Provide the [x, y] coordinate of the cell's center where the given text is located.  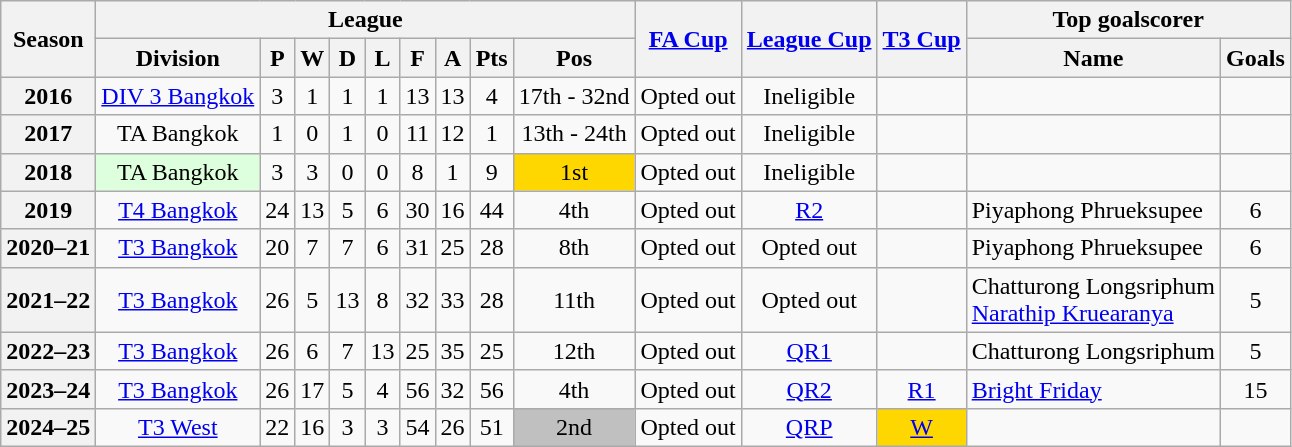
2022–23 [48, 351]
2020–21 [48, 248]
Season [48, 39]
54 [418, 427]
9 [492, 172]
2018 [48, 172]
Bright Friday [1093, 389]
2023–24 [48, 389]
Name [1093, 58]
F [418, 58]
League Cup [809, 39]
2021–22 [48, 300]
15 [1256, 389]
1st [574, 172]
Pts [492, 58]
11th [574, 300]
League [366, 20]
Chatturong Longsriphum Narathip Kruearanya [1093, 300]
2019 [48, 210]
R1 [922, 389]
T4 Bangkok [178, 210]
44 [492, 210]
2nd [574, 427]
Chatturong Longsriphum [1093, 351]
2017 [48, 134]
P [278, 58]
Top goalscorer [1128, 20]
51 [492, 427]
2016 [48, 96]
A [452, 58]
Pos [574, 58]
35 [452, 351]
R2 [809, 210]
22 [278, 427]
DIV 3 Bangkok [178, 96]
QRP [809, 427]
31 [418, 248]
QR1 [809, 351]
QR2 [809, 389]
17th - 32nd [574, 96]
17 [312, 389]
30 [418, 210]
L [382, 58]
T3 West [178, 427]
Division [178, 58]
11 [418, 134]
D [348, 58]
12th [574, 351]
FA Cup [688, 39]
33 [452, 300]
2024–25 [48, 427]
T3 Cup [922, 39]
12 [452, 134]
13th - 24th [574, 134]
20 [278, 248]
Goals [1256, 58]
24 [278, 210]
8th [574, 248]
